Extract the [x, y] coordinate from the center of the cell holding the provided text.  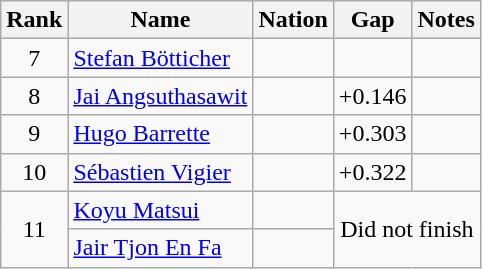
Nation [293, 20]
Did not finish [406, 229]
10 [34, 172]
Notes [446, 20]
+0.303 [372, 134]
Hugo Barrette [160, 134]
9 [34, 134]
11 [34, 229]
Sébastien Vigier [160, 172]
8 [34, 96]
Jair Tjon En Fa [160, 248]
+0.146 [372, 96]
Name [160, 20]
Rank [34, 20]
Jai Angsuthasawit [160, 96]
7 [34, 58]
Gap [372, 20]
Koyu Matsui [160, 210]
Stefan Bötticher [160, 58]
+0.322 [372, 172]
